Output the [X, Y] coordinate of the center of the cell containing the given text.  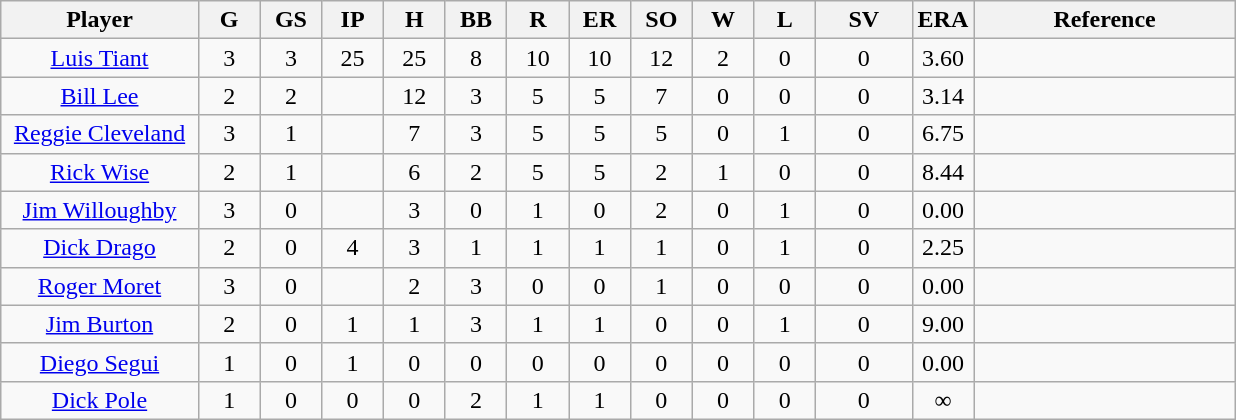
L [785, 20]
BB [476, 20]
W [723, 20]
G [229, 20]
SV [864, 20]
Bill Lee [100, 96]
Luis Tiant [100, 58]
Reggie Cleveland [100, 134]
IP [353, 20]
Jim Willoughby [100, 210]
Reference [1105, 20]
Roger Moret [100, 286]
3.60 [943, 58]
ERA [943, 20]
6.75 [943, 134]
H [414, 20]
6 [414, 172]
Jim Burton [100, 324]
R [538, 20]
Player [100, 20]
SO [661, 20]
8.44 [943, 172]
Dick Pole [100, 400]
9.00 [943, 324]
2.25 [943, 248]
Rick Wise [100, 172]
GS [291, 20]
ER [600, 20]
4 [353, 248]
Diego Segui [100, 362]
3.14 [943, 96]
8 [476, 58]
Dick Drago [100, 248]
∞ [943, 400]
